Provide the [X, Y] coordinate of the cell's center where the given text is located.  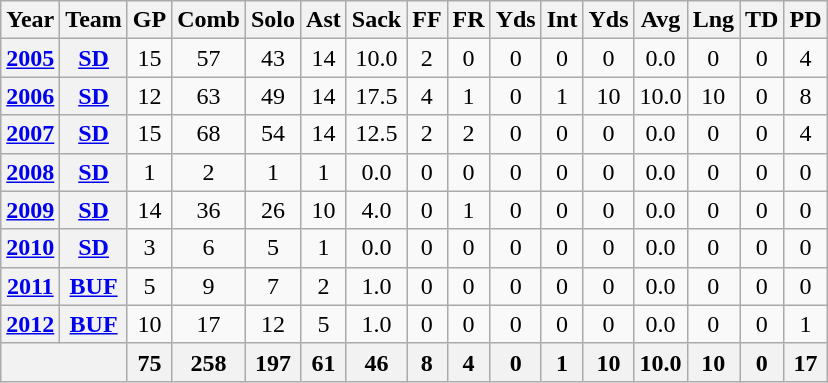
75 [149, 362]
Sack [376, 20]
Solo [272, 20]
Comb [209, 20]
17.5 [376, 96]
Ast [324, 20]
61 [324, 362]
68 [209, 134]
7 [272, 286]
2007 [30, 134]
2011 [30, 286]
GP [149, 20]
2008 [30, 172]
Lng [713, 20]
PD [806, 20]
4.0 [376, 210]
FF [427, 20]
2009 [30, 210]
49 [272, 96]
2005 [30, 58]
57 [209, 58]
3 [149, 248]
26 [272, 210]
46 [376, 362]
6 [209, 248]
54 [272, 134]
36 [209, 210]
258 [209, 362]
12.5 [376, 134]
Year [30, 20]
197 [272, 362]
9 [209, 286]
43 [272, 58]
Team [94, 20]
2006 [30, 96]
TD [762, 20]
Int [562, 20]
2010 [30, 248]
FR [468, 20]
63 [209, 96]
2012 [30, 324]
Avg [660, 20]
